Detect which cell encompasses the target text, then output its [x, y] center coordinate. 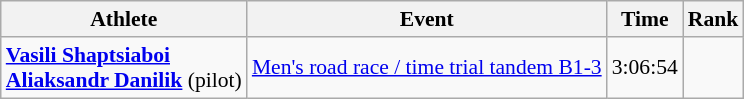
Men's road race / time trial tandem B1-3 [427, 68]
Athlete [124, 19]
Rank [714, 19]
Event [427, 19]
Time [645, 19]
3:06:54 [645, 68]
Vasili Shaptsiaboi Aliaksandr Danilik (pilot) [124, 68]
